Return [X, Y] of the center of cell containing provided text 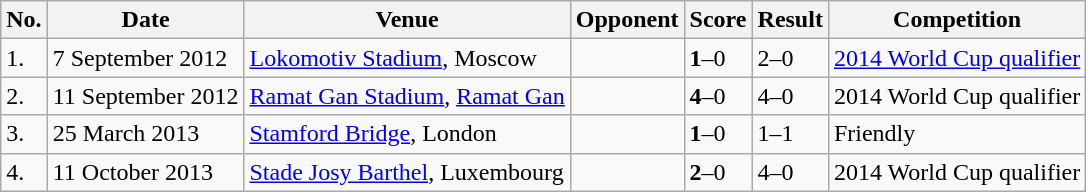
25 March 2013 [146, 134]
4. [24, 172]
7 September 2012 [146, 58]
11 October 2013 [146, 172]
Result [790, 20]
2. [24, 96]
No. [24, 20]
Lokomotiv Stadium, Moscow [407, 58]
Competition [956, 20]
Friendly [956, 134]
Venue [407, 20]
Score [718, 20]
3. [24, 134]
1. [24, 58]
11 September 2012 [146, 96]
Stade Josy Barthel, Luxembourg [407, 172]
Ramat Gan Stadium, Ramat Gan [407, 96]
1–1 [790, 134]
Date [146, 20]
Opponent [627, 20]
Stamford Bridge, London [407, 134]
